From the cell containing the given text, extract its center point as (x, y) coordinate. 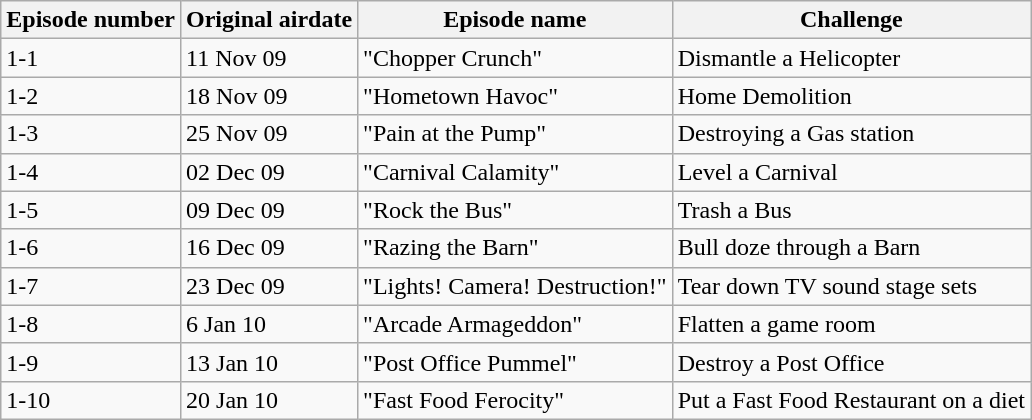
Episode number (91, 20)
20 Jan 10 (270, 400)
"Post Office Pummel" (516, 362)
02 Dec 09 (270, 172)
1-6 (91, 248)
Bull doze through a Barn (851, 248)
"Hometown Havoc" (516, 96)
1-8 (91, 324)
18 Nov 09 (270, 96)
Level a Carnival (851, 172)
Home Demolition (851, 96)
16 Dec 09 (270, 248)
Put a Fast Food Restaurant on a diet (851, 400)
"Chopper Crunch" (516, 58)
"Rock the Bus" (516, 210)
Original airdate (270, 20)
1-2 (91, 96)
Destroying a Gas station (851, 134)
Tear down TV sound stage sets (851, 286)
Dismantle a Helicopter (851, 58)
"Carnival Calamity" (516, 172)
25 Nov 09 (270, 134)
23 Dec 09 (270, 286)
11 Nov 09 (270, 58)
6 Jan 10 (270, 324)
Destroy a Post Office (851, 362)
Challenge (851, 20)
1-1 (91, 58)
"Lights! Camera! Destruction!" (516, 286)
"Fast Food Ferocity" (516, 400)
Flatten a game room (851, 324)
1-10 (91, 400)
13 Jan 10 (270, 362)
Trash a Bus (851, 210)
1-5 (91, 210)
"Pain at the Pump" (516, 134)
09 Dec 09 (270, 210)
1-7 (91, 286)
"Razing the Barn" (516, 248)
1-3 (91, 134)
1-4 (91, 172)
1-9 (91, 362)
"Arcade Armageddon" (516, 324)
Episode name (516, 20)
